Output the (x, y) coordinate of the center of the cell containing the given text.  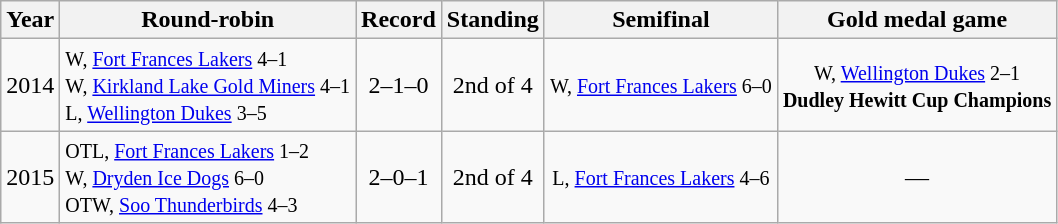
W, Fort Frances Lakers 6–0 (660, 85)
Year (30, 20)
W, Wellington Dukes 2–1Dudley Hewitt Cup Champions (916, 85)
Standing (492, 20)
2014 (30, 85)
2–1–0 (399, 85)
2–0–1 (399, 177)
OTL, Fort Frances Lakers 1–2W, Dryden Ice Dogs 6–0OTW, Soo Thunderbirds 4–3 (208, 177)
Round-robin (208, 20)
2015 (30, 177)
Record (399, 20)
Gold medal game (916, 20)
W, Fort Frances Lakers 4–1W, Kirkland Lake Gold Miners 4–1L, Wellington Dukes 3–5 (208, 85)
L, Fort Frances Lakers 4–6 (660, 177)
Semifinal (660, 20)
— (916, 177)
